Capture the cell that displays the provided text and extract its [X, Y] central coordinate. 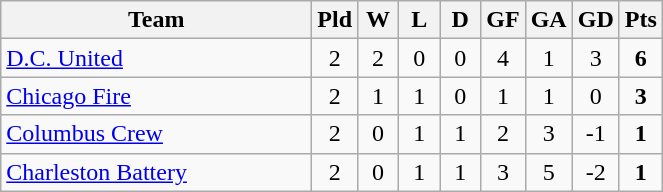
GA [548, 20]
W [378, 20]
D [460, 20]
GF [503, 20]
6 [640, 58]
-2 [596, 172]
Pts [640, 20]
Columbus Crew [156, 134]
Team [156, 20]
D.C. United [156, 58]
Pld [335, 20]
4 [503, 58]
GD [596, 20]
L [420, 20]
5 [548, 172]
Chicago Fire [156, 96]
Charleston Battery [156, 172]
-1 [596, 134]
